Extract the (X, Y) coordinate from the center of the cell holding the provided text.  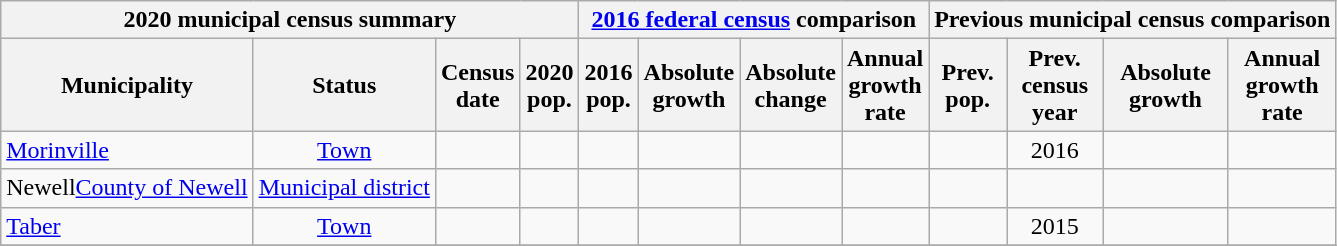
NewellCounty of Newell (127, 188)
Municipality (127, 85)
Prev.censusyear (1055, 85)
Morinville (127, 150)
Taber (127, 226)
2015 (1055, 226)
Previous municipal census comparison (1132, 20)
Absolutechange (791, 85)
Censusdate (477, 85)
2020pop. (550, 85)
2016pop. (608, 85)
2016 federal census comparison (754, 20)
Prev.pop. (968, 85)
Municipal district (344, 188)
2016 (1055, 150)
Status (344, 85)
2020 municipal census summary (290, 20)
